Extract the (X, Y) coordinate from the center of the cell holding the provided text.  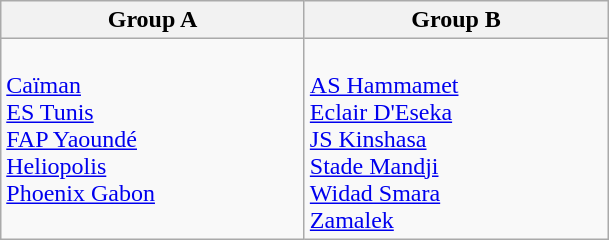
Caïman ES Tunis FAP Yaoundé Heliopolis Phoenix Gabon (153, 139)
AS Hammamet Eclair D'Eseka JS Kinshasa Stade Mandji Widad Smara Zamalek (456, 139)
Group B (456, 20)
Group A (153, 20)
